From the cell containing the given text, extract its center point as [x, y] coordinate. 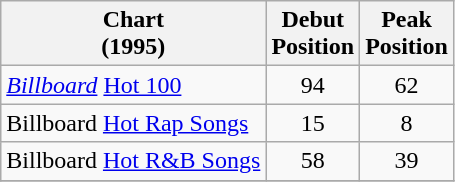
Billboard Hot 100 [134, 85]
39 [407, 161]
PeakPosition [407, 34]
8 [407, 123]
15 [313, 123]
Billboard Hot R&B Songs [134, 161]
Chart(1995) [134, 34]
58 [313, 161]
Billboard Hot Rap Songs [134, 123]
94 [313, 85]
DebutPosition [313, 34]
62 [407, 85]
